Search for the cell housing the specified text and yield its (X, Y) center coordinate. 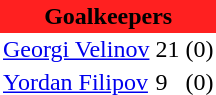
(0) (199, 50)
Goalkeepers (108, 16)
Georgi Velinov (76, 50)
21 (167, 50)
